From the cell containing the given text, extract its center point as [x, y] coordinate. 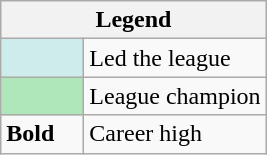
League champion [175, 96]
Career high [175, 134]
Led the league [175, 58]
Bold [42, 134]
Legend [134, 20]
